Determine the [X, Y] coordinate at the center of the cell enclosing the given text.  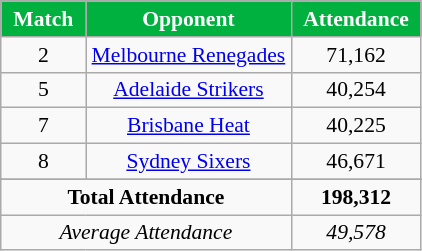
Melbourne Renegades [188, 55]
71,162 [356, 55]
Attendance [356, 19]
Brisbane Heat [188, 126]
46,671 [356, 162]
Match [44, 19]
5 [44, 90]
8 [44, 162]
Adelaide Strikers [188, 90]
7 [44, 126]
2 [44, 55]
Total Attendance [146, 197]
40,225 [356, 126]
Average Attendance [146, 233]
Opponent [188, 19]
40,254 [356, 90]
Sydney Sixers [188, 162]
198,312 [356, 197]
49,578 [356, 233]
